Return (x, y) of the center of cell containing provided text 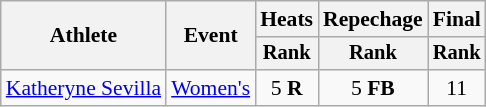
Athlete (84, 36)
Event (210, 36)
11 (457, 88)
Katheryne Sevilla (84, 88)
Final (457, 19)
5 FB (373, 88)
Repechage (373, 19)
5 R (286, 88)
Women's (210, 88)
Heats (286, 19)
